For the text-containing cell, return its midpoint in (x, y) coordinate format. 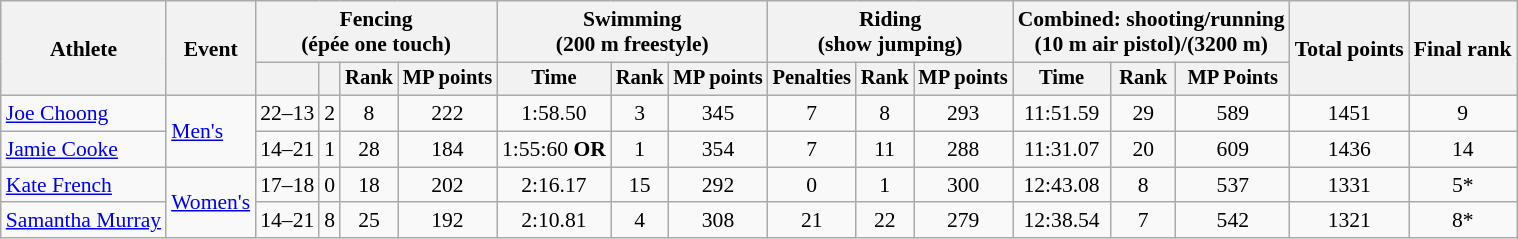
Jamie Cooke (84, 150)
589 (1233, 114)
279 (964, 221)
Riding(show jumping) (890, 32)
17–18 (287, 185)
8* (1463, 221)
22 (885, 221)
3 (640, 114)
293 (964, 114)
18 (369, 185)
354 (718, 150)
Kate French (84, 185)
5* (1463, 185)
537 (1233, 185)
609 (1233, 150)
12:38.54 (1062, 221)
22–13 (287, 114)
Joe Choong (84, 114)
Men's (210, 132)
Samantha Murray (84, 221)
192 (448, 221)
345 (718, 114)
Athlete (84, 48)
29 (1144, 114)
9 (1463, 114)
14 (1463, 150)
4 (640, 221)
Penalties (812, 79)
15 (640, 185)
2 (330, 114)
300 (964, 185)
1:58.50 (554, 114)
11:31.07 (1062, 150)
1436 (1350, 150)
1451 (1350, 114)
28 (369, 150)
Total points (1350, 48)
MP Points (1233, 79)
1331 (1350, 185)
Combined: shooting/running(10 m air pistol)/(3200 m) (1152, 32)
308 (718, 221)
184 (448, 150)
Final rank (1463, 48)
21 (812, 221)
Event (210, 48)
Fencing(épée one touch) (376, 32)
2:10.81 (554, 221)
202 (448, 185)
2:16.17 (554, 185)
Swimming(200 m freestyle) (632, 32)
292 (718, 185)
11:51.59 (1062, 114)
288 (964, 150)
222 (448, 114)
1:55:60 OR (554, 150)
542 (1233, 221)
25 (369, 221)
Women's (210, 202)
20 (1144, 150)
1321 (1350, 221)
11 (885, 150)
12:43.08 (1062, 185)
